For the text-containing cell, return its midpoint in [x, y] coordinate format. 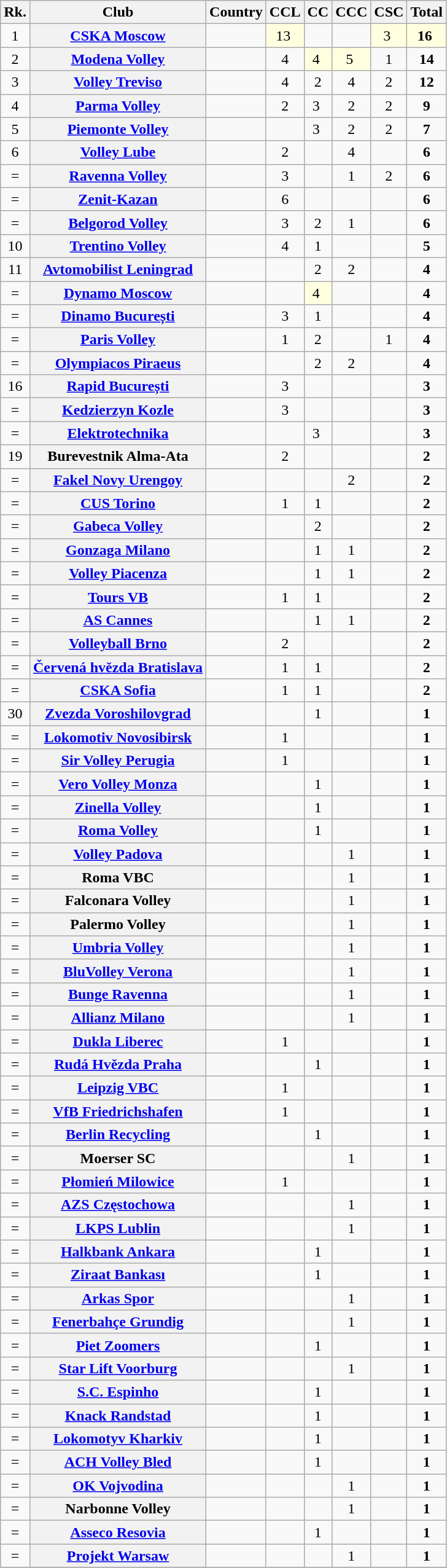
Gabeca Volley [118, 527]
Lokomotyv Kharkiv [118, 1439]
Dinamo București [118, 316]
CC [318, 12]
Allianz Milano [118, 1017]
Vero Volley Monza [118, 784]
Płomień Milowice [118, 1182]
Tours VB [118, 597]
S.C. Espinho [118, 1392]
Kedzierzyn Kozle [118, 410]
19 [15, 457]
Leipzig VBC [118, 1088]
Fakel Novy Urengoy [118, 480]
13 [285, 36]
AZS Częstochowa [118, 1205]
Roma VBC [118, 877]
Volley Lube [118, 152]
Rapid București [118, 386]
Moerser SC [118, 1158]
Paris Volley [118, 340]
Halkbank Ankara [118, 1252]
AS Cannes [118, 620]
Dynamo Moscow [118, 293]
Arkas Spor [118, 1298]
Berlin Recycling [118, 1135]
Trentino Volley [118, 246]
Rk. [15, 12]
LKPS Lublin [118, 1228]
ACH Volley Bled [118, 1462]
Volleyball Brno [118, 643]
Country [236, 12]
Zvezda Voroshilovgrad [118, 714]
Belgorod Volley [118, 222]
Lokomotiv Novosibirsk [118, 737]
Roma Volley [118, 831]
Dukla Liberec [118, 1041]
Piemonte Volley [118, 129]
Burevestnik Alma-Ata [118, 457]
BluVolley Verona [118, 971]
Parma Volley [118, 106]
Asseco Resovia [118, 1532]
Olympiacos Piraeus [118, 363]
7 [427, 129]
CSKA Moscow [118, 36]
CUS Torino [118, 503]
Ziraat Bankası [118, 1275]
10 [15, 246]
Elektrotechnika [118, 433]
Knack Randstad [118, 1415]
30 [15, 714]
Projekt Warsaw [118, 1556]
Avtomobilist Leningrad [118, 269]
Volley Padova [118, 854]
Sir Volley Perugia [118, 761]
OK Vojvodina [118, 1486]
CSC [389, 12]
12 [427, 82]
VfB Friedrichshafen [118, 1111]
Zenit-Kazan [118, 199]
Volley Piacenza [118, 573]
Falconara Volley [118, 901]
Total [427, 12]
Fenerbahçe Grundig [118, 1322]
Červená hvězda Bratislava [118, 667]
Star Lift Voorburg [118, 1368]
CCL [285, 12]
Bunge Ravenna [118, 994]
11 [15, 269]
Narbonne Volley [118, 1509]
Ravenna Volley [118, 176]
Zinella Volley [118, 807]
Umbria Volley [118, 947]
Gonzaga Milano [118, 550]
Rudá Hvězda Praha [118, 1065]
Piet Zoomers [118, 1345]
14 [427, 59]
CCC [351, 12]
9 [427, 106]
CSKA Sofia [118, 691]
Volley Treviso [118, 82]
Club [118, 12]
Palermo Volley [118, 924]
Modena Volley [118, 59]
